Identify which cell holds the provided text, then report its [x, y] central coordinate. 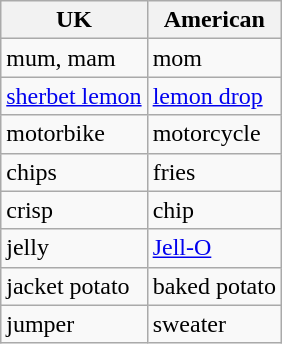
chip [214, 210]
sherbet lemon [74, 96]
lemon drop [214, 96]
jumper [74, 324]
UK [74, 20]
motorbike [74, 134]
sweater [214, 324]
mom [214, 58]
fries [214, 172]
mum, mam [74, 58]
baked potato [214, 286]
jelly [74, 248]
chips [74, 172]
motorcycle [214, 134]
American [214, 20]
jacket potato [74, 286]
Jell-O [214, 248]
crisp [74, 210]
